Return (X, Y) of the center of cell containing provided text 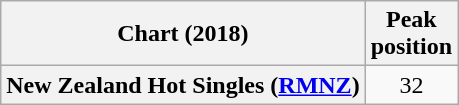
New Zealand Hot Singles (RMNZ) (183, 85)
Chart (2018) (183, 34)
Peakposition (411, 34)
32 (411, 85)
